Return [x, y] of the center of cell containing provided text 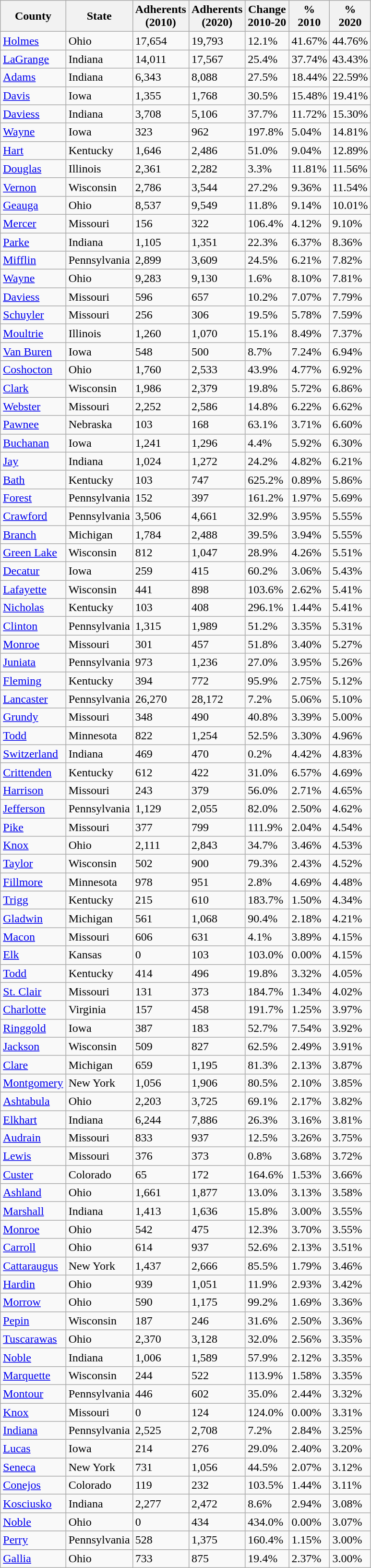
561 [160, 919]
522 [217, 1375]
30.5% [267, 96]
Hart [33, 150]
Lucas [33, 1449]
9.04% [309, 150]
3.91% [350, 1046]
11.9% [267, 1284]
6.30% [350, 443]
1.69% [309, 1302]
900 [217, 864]
15.48% [309, 96]
5.31% [350, 626]
1,437 [160, 1266]
184.7% [267, 992]
3.31% [350, 1412]
822 [160, 735]
509 [160, 1046]
19.4% [267, 1558]
3.26% [309, 1138]
52.6% [267, 1248]
27.2% [267, 187]
1,068 [217, 919]
4.34% [350, 900]
Switzerland [33, 754]
496 [217, 973]
Audrain [33, 1138]
State [99, 16]
3,725 [217, 1101]
%2020 [350, 16]
197.8% [267, 132]
6.86% [350, 388]
3.40% [309, 644]
40.8% [267, 717]
7.82% [350, 260]
322 [217, 223]
Nebraska [99, 425]
475 [217, 1229]
Lewis [33, 1156]
7.24% [309, 352]
Adams [33, 77]
812 [160, 553]
8.49% [309, 333]
4.21% [350, 919]
12.3% [267, 1229]
4.77% [309, 370]
246 [217, 1321]
4.65% [350, 790]
1.53% [309, 1175]
1,047 [217, 553]
Juniata [33, 662]
1.15% [309, 1540]
10.01% [350, 205]
8.6% [267, 1504]
833 [160, 1138]
Virginia [99, 1010]
2.71% [309, 790]
7.54% [309, 1028]
24.2% [267, 461]
3,128 [217, 1339]
Clinton [33, 626]
2,252 [160, 406]
5.04% [309, 132]
606 [160, 937]
8,537 [160, 205]
1.6% [267, 279]
103.5% [267, 1485]
18.44% [309, 77]
1,129 [160, 808]
12.89% [350, 150]
Marshall [33, 1211]
St. Clair [33, 992]
Fleming [33, 681]
9.10% [350, 223]
2,370 [160, 1339]
348 [160, 717]
15.8% [267, 1211]
161.2% [267, 498]
82.0% [267, 808]
164.6% [267, 1175]
9.14% [309, 205]
301 [160, 644]
Carroll [33, 1248]
5.92% [309, 443]
2.62% [309, 589]
6.94% [350, 352]
Lafayette [33, 589]
19.5% [267, 315]
Ashtabula [33, 1101]
0.89% [309, 479]
22.59% [350, 77]
119 [160, 1485]
157 [160, 1010]
898 [217, 589]
52.5% [267, 735]
13.0% [267, 1193]
1,589 [217, 1357]
44.76% [350, 41]
1,351 [217, 242]
5.69% [350, 498]
3.72% [350, 1156]
0.2% [267, 754]
3.51% [350, 1248]
Moultrie [33, 333]
276 [217, 1449]
2.8% [267, 882]
4.1% [267, 937]
Geauga [33, 205]
4.42% [309, 754]
Buchanan [33, 443]
1,784 [160, 535]
Decatur [33, 571]
1.97% [309, 498]
2,361 [160, 169]
106.4% [267, 223]
469 [160, 754]
90.4% [267, 919]
28.9% [267, 553]
2.84% [309, 1431]
Webster [33, 406]
6,343 [160, 77]
Clare [33, 1065]
1,906 [217, 1083]
387 [160, 1028]
County [33, 16]
1,260 [160, 333]
160.4% [267, 1540]
131 [160, 992]
Change2010-20 [267, 16]
6.60% [350, 425]
3.82% [350, 1101]
Hardin [33, 1284]
31.0% [267, 772]
Montour [33, 1394]
Crittenden [33, 772]
631 [217, 937]
1,105 [160, 242]
4.52% [350, 864]
9,549 [217, 205]
6,244 [160, 1120]
4.96% [350, 735]
5.51% [350, 553]
43.9% [267, 370]
1.58% [309, 1375]
457 [217, 644]
Grundy [33, 717]
2,533 [217, 370]
17,654 [160, 41]
733 [160, 1558]
9.36% [309, 187]
3.81% [350, 1120]
22.3% [267, 242]
Parke [33, 242]
103.0% [267, 955]
657 [217, 297]
3.08% [350, 1504]
2.44% [309, 1394]
19.41% [350, 96]
51.8% [267, 644]
2.37% [309, 1558]
Tuscarawas [33, 1339]
939 [160, 1284]
14.81% [350, 132]
4.26% [309, 553]
2,111 [160, 845]
259 [160, 571]
Seneca [33, 1467]
Adherents(2010) [160, 16]
12.5% [267, 1138]
11.81% [309, 169]
548 [160, 352]
3.16% [309, 1120]
113.9% [267, 1375]
3.20% [350, 1449]
Holmes [33, 41]
2,488 [217, 535]
2,472 [217, 1504]
3,506 [160, 516]
3,609 [217, 260]
244 [160, 1375]
Macon [33, 937]
1.50% [309, 900]
1,760 [160, 370]
39.5% [267, 535]
1,175 [217, 1302]
614 [160, 1248]
Ashland [33, 1193]
7.37% [350, 333]
1.25% [309, 1010]
Clark [33, 388]
3.25% [350, 1431]
5.27% [350, 644]
Fillmore [33, 882]
2,203 [160, 1101]
15.30% [350, 114]
7.79% [350, 297]
27.0% [267, 662]
183 [217, 1028]
29.0% [267, 1449]
3.12% [350, 1467]
2,379 [217, 388]
379 [217, 790]
Taylor [33, 864]
5.06% [309, 699]
124.0% [267, 1412]
Kosciusko [33, 1504]
6.57% [309, 772]
747 [217, 479]
4.62% [350, 808]
56.0% [267, 790]
156 [160, 223]
Elk [33, 955]
2.94% [309, 1504]
Mifflin [33, 260]
Douglas [33, 169]
1,051 [217, 1284]
Jefferson [33, 808]
11.72% [309, 114]
2.18% [309, 919]
1,646 [160, 150]
51.0% [267, 150]
2,525 [160, 1431]
41.67% [309, 41]
875 [217, 1558]
3.75% [350, 1138]
3.58% [350, 1193]
Vernon [33, 187]
1,296 [217, 443]
9,130 [217, 279]
Cattaraugus [33, 1266]
1.79% [309, 1266]
542 [160, 1229]
5.86% [350, 479]
4.53% [350, 845]
Forest [33, 498]
2.75% [309, 681]
2,277 [160, 1504]
5.12% [350, 681]
43.43% [350, 59]
256 [160, 315]
2.04% [309, 827]
32.9% [267, 516]
Lancaster [33, 699]
397 [217, 498]
31.6% [267, 1321]
183.7% [267, 900]
Perry [33, 1540]
4.4% [267, 443]
1,070 [217, 333]
3.89% [309, 937]
3.92% [350, 1028]
187 [160, 1321]
Van Buren [33, 352]
7.81% [350, 279]
51.2% [267, 626]
3,544 [217, 187]
62.5% [267, 1046]
81.3% [267, 1065]
11.56% [350, 169]
376 [160, 1156]
446 [160, 1394]
232 [217, 1485]
3.68% [309, 1156]
502 [160, 864]
7.59% [350, 315]
37.74% [309, 59]
Elkhart [33, 1120]
Montgomery [33, 1083]
26.3% [267, 1120]
152 [160, 498]
306 [217, 315]
111.9% [267, 827]
Ringgold [33, 1028]
1,272 [217, 461]
799 [217, 827]
5.43% [350, 571]
1,254 [217, 735]
1,315 [160, 626]
659 [160, 1065]
978 [160, 882]
3.70% [309, 1229]
34.7% [267, 845]
3.30% [309, 735]
596 [160, 297]
52.7% [267, 1028]
1,636 [217, 1211]
6.22% [309, 406]
Nicholas [33, 608]
Branch [33, 535]
60.2% [267, 571]
602 [217, 1394]
9,283 [160, 279]
14.8% [267, 406]
8.10% [309, 279]
4.82% [309, 461]
Custer [33, 1175]
8.36% [350, 242]
4.54% [350, 827]
2,666 [217, 1266]
Morrow [33, 1302]
394 [160, 681]
243 [160, 790]
25.4% [267, 59]
Charlotte [33, 1010]
528 [160, 1540]
Bath [33, 479]
Adherents(2020) [217, 16]
1,661 [160, 1193]
63.1% [267, 425]
731 [160, 1467]
3.97% [350, 1010]
172 [217, 1175]
3.66% [350, 1175]
2,586 [217, 406]
44.5% [267, 1467]
Pepin [33, 1321]
10.2% [267, 297]
11.54% [350, 187]
3.42% [350, 1284]
7,886 [217, 1120]
2.10% [309, 1083]
99.2% [267, 1302]
1,355 [160, 96]
19,793 [217, 41]
124 [217, 1412]
5.00% [350, 717]
14,011 [160, 59]
434.0% [267, 1522]
Crawford [33, 516]
414 [160, 973]
Trigg [33, 900]
12.1% [267, 41]
15.1% [267, 333]
103.6% [267, 589]
2.56% [309, 1339]
2.07% [309, 1467]
Kansas [99, 955]
4.05% [350, 973]
5,106 [217, 114]
4.48% [350, 882]
27.5% [267, 77]
590 [160, 1302]
441 [160, 589]
1.34% [309, 992]
79.3% [267, 864]
28,172 [217, 699]
Davis [33, 96]
57.9% [267, 1357]
214 [160, 1449]
1,986 [160, 388]
973 [160, 662]
3.07% [350, 1522]
LaGrange [33, 59]
377 [160, 827]
5.72% [309, 388]
Mercer [33, 223]
7.07% [309, 297]
32.0% [267, 1339]
Harrison [33, 790]
1,877 [217, 1193]
Gallia [33, 1558]
2.40% [309, 1449]
2.12% [309, 1357]
296.1% [267, 608]
Jackson [33, 1046]
610 [217, 900]
1,006 [160, 1357]
1,375 [217, 1540]
3.06% [309, 571]
6.62% [350, 406]
Marquette [33, 1375]
2,843 [217, 845]
Green Lake [33, 553]
3.13% [309, 1193]
3.3% [267, 169]
422 [217, 772]
215 [160, 900]
470 [217, 754]
2,486 [217, 150]
Gladwin [33, 919]
26,270 [160, 699]
Pike [33, 827]
6.92% [350, 370]
Pawnee [33, 425]
962 [217, 132]
1,024 [160, 461]
%2010 [309, 16]
168 [217, 425]
490 [217, 717]
69.1% [267, 1101]
2,899 [160, 260]
625.2% [267, 479]
Coshocton [33, 370]
408 [217, 608]
2.49% [309, 1046]
1,413 [160, 1211]
2.43% [309, 864]
17,567 [217, 59]
772 [217, 681]
3,708 [160, 114]
3.85% [350, 1083]
1,989 [217, 626]
1,768 [217, 96]
11.8% [267, 205]
8,088 [217, 77]
1,195 [217, 1065]
5.10% [350, 699]
24.5% [267, 260]
2.93% [309, 1284]
5.26% [350, 662]
612 [160, 772]
1,241 [160, 443]
5.78% [309, 315]
951 [217, 882]
458 [217, 1010]
3.39% [309, 717]
Schuyler [33, 315]
4.02% [350, 992]
3.11% [350, 1485]
8.7% [267, 352]
191.7% [267, 1010]
2.17% [309, 1101]
3.71% [309, 425]
2,786 [160, 187]
2,055 [217, 808]
6.37% [309, 242]
0.8% [267, 1156]
500 [217, 352]
3.94% [309, 535]
415 [217, 571]
65 [160, 1175]
434 [217, 1522]
85.5% [267, 1266]
1,236 [217, 662]
35.0% [267, 1394]
37.7% [267, 114]
4.12% [309, 223]
Jay [33, 461]
323 [160, 132]
4.83% [350, 754]
Conejos [33, 1485]
95.9% [267, 681]
2,282 [217, 169]
3.87% [350, 1065]
4,661 [217, 516]
2,708 [217, 1431]
80.5% [267, 1083]
827 [217, 1046]
